Return [X, Y] of the center of cell containing provided text 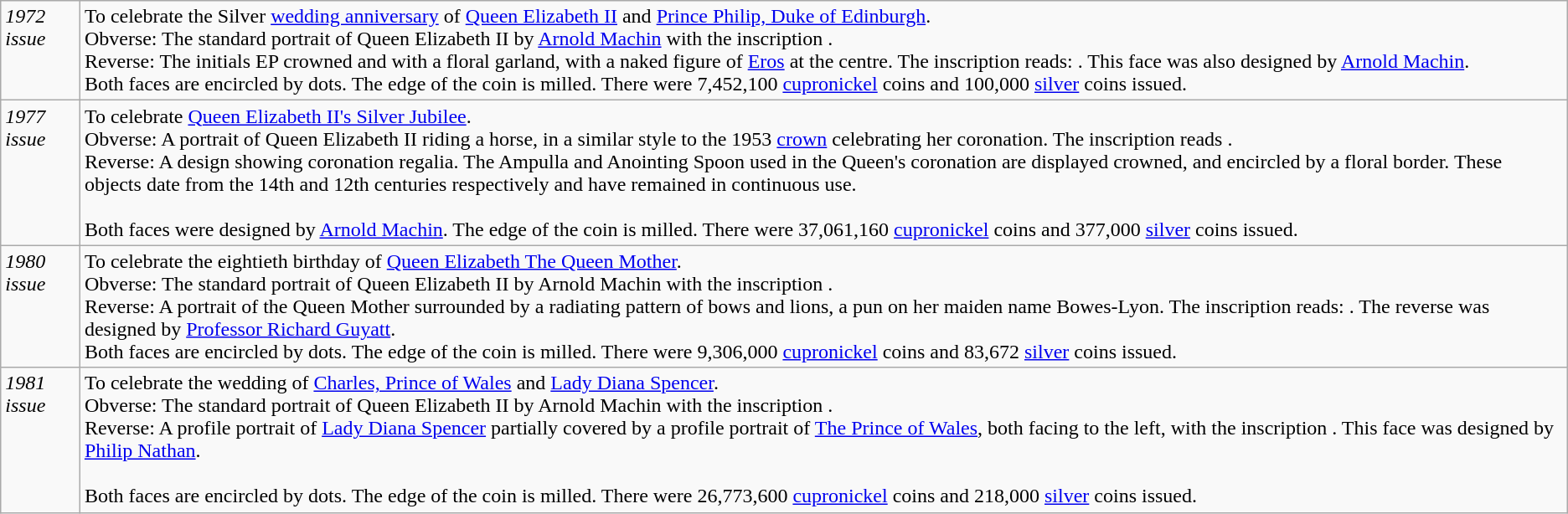
1977 issue [40, 172]
1980 issue [40, 306]
1981 issue [40, 440]
1972 issue [40, 50]
